Capture the cell that displays the provided text and extract its [X, Y] central coordinate. 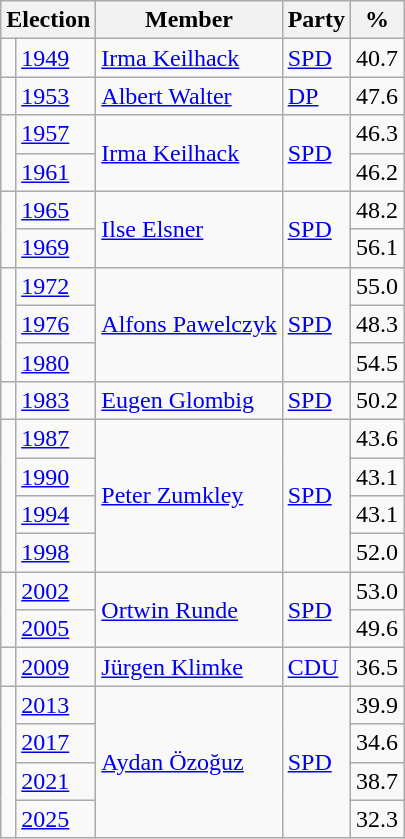
1976 [56, 324]
2021 [56, 781]
Albert Walter [189, 96]
1953 [56, 96]
Member [189, 20]
1957 [56, 134]
1980 [56, 362]
46.3 [378, 134]
49.6 [378, 629]
52.0 [378, 553]
1983 [56, 400]
1949 [56, 58]
1994 [56, 515]
1998 [56, 553]
43.6 [378, 438]
50.2 [378, 400]
2002 [56, 591]
53.0 [378, 591]
1969 [56, 248]
2009 [56, 667]
1987 [56, 438]
Alfons Pawelczyk [189, 324]
1990 [56, 477]
1961 [56, 172]
38.7 [378, 781]
2025 [56, 819]
CDU [316, 667]
55.0 [378, 286]
40.7 [378, 58]
Aydan Özoğuz [189, 762]
34.6 [378, 743]
32.3 [378, 819]
2005 [56, 629]
48.3 [378, 324]
47.6 [378, 96]
Party [316, 20]
Ilse Elsner [189, 229]
56.1 [378, 248]
% [378, 20]
39.9 [378, 705]
46.2 [378, 172]
Peter Zumkley [189, 495]
Jürgen Klimke [189, 667]
Ortwin Runde [189, 610]
1972 [56, 286]
1965 [56, 210]
48.2 [378, 210]
54.5 [378, 362]
2017 [56, 743]
2013 [56, 705]
Election [48, 20]
36.5 [378, 667]
Eugen Glombig [189, 400]
DP [316, 96]
